Detect which cell encompasses the target text, then output its (x, y) center coordinate. 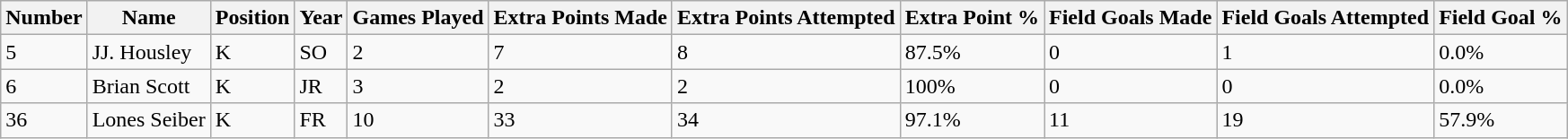
7 (580, 52)
34 (786, 120)
Number (44, 18)
10 (418, 120)
SO (322, 52)
JJ. Housley (149, 52)
57.9% (1501, 120)
33 (580, 120)
5 (44, 52)
1 (1326, 52)
8 (786, 52)
97.1% (972, 120)
Extra Points Attempted (786, 18)
Year (322, 18)
Name (149, 18)
Brian Scott (149, 86)
Extra Points Made (580, 18)
Position (252, 18)
Field Goals Made (1130, 18)
100% (972, 86)
19 (1326, 120)
JR (322, 86)
Field Goal % (1501, 18)
Field Goals Attempted (1326, 18)
Games Played (418, 18)
11 (1130, 120)
6 (44, 86)
Extra Point % (972, 18)
FR (322, 120)
87.5% (972, 52)
3 (418, 86)
Lones Seiber (149, 120)
36 (44, 120)
